Locate the cell with the specified text and output its [X, Y] center coordinate. 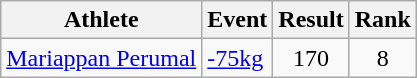
-75kg [238, 58]
Event [238, 20]
170 [311, 58]
8 [382, 58]
Result [311, 20]
Rank [382, 20]
Athlete [102, 20]
Mariappan Perumal [102, 58]
